From the cell containing the given text, extract its center point as [X, Y] coordinate. 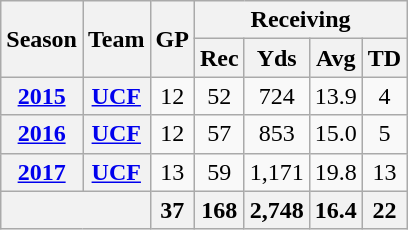
Yds [276, 58]
5 [384, 134]
2015 [42, 96]
59 [219, 172]
1,171 [276, 172]
16.4 [336, 210]
19.8 [336, 172]
Avg [336, 58]
Receiving [300, 20]
Season [42, 39]
853 [276, 134]
15.0 [336, 134]
57 [219, 134]
37 [172, 210]
GP [172, 39]
2016 [42, 134]
52 [219, 96]
Rec [219, 58]
168 [219, 210]
2017 [42, 172]
22 [384, 210]
TD [384, 58]
13.9 [336, 96]
724 [276, 96]
Team [116, 39]
4 [384, 96]
2,748 [276, 210]
